Search for the cell housing the specified text and yield its [x, y] center coordinate. 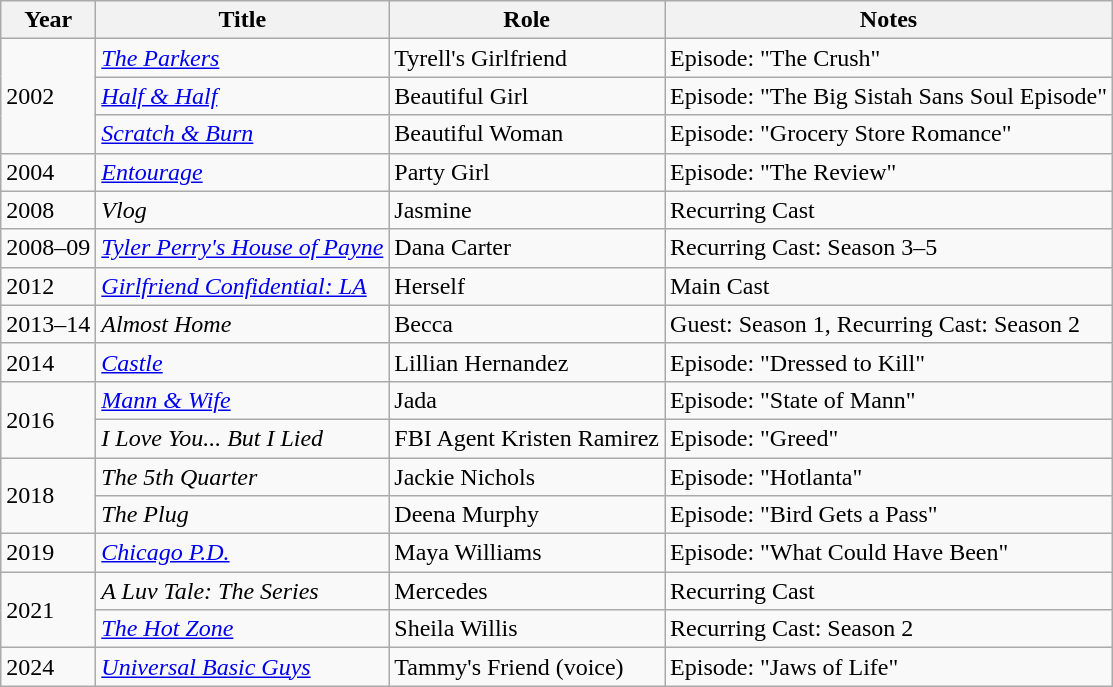
Party Girl [527, 172]
Episode: "Jaws of Life" [889, 667]
Tyrell's Girlfriend [527, 58]
2013–14 [48, 324]
Recurring Cast: Season 3–5 [889, 248]
Beautiful Woman [527, 134]
Chicago P.D. [242, 553]
Half & Half [242, 96]
2008 [48, 210]
Episode: "State of Mann" [889, 400]
2018 [48, 496]
Vlog [242, 210]
A Luv Tale: The Series [242, 591]
Lillian Hernandez [527, 362]
Maya Williams [527, 553]
Episode: "Grocery Store Romance" [889, 134]
Episode: "The Crush" [889, 58]
2016 [48, 419]
Becca [527, 324]
Girlfriend Confidential: LA [242, 286]
Deena Murphy [527, 515]
Dana Carter [527, 248]
Sheila Willis [527, 629]
The Parkers [242, 58]
The Hot Zone [242, 629]
2019 [48, 553]
2024 [48, 667]
2021 [48, 610]
Almost Home [242, 324]
Tammy's Friend (voice) [527, 667]
Year [48, 20]
2004 [48, 172]
Episode: "The Review" [889, 172]
2002 [48, 96]
2008–09 [48, 248]
Mann & Wife [242, 400]
Title [242, 20]
Episode: "Greed" [889, 438]
Herself [527, 286]
Tyler Perry's House of Payne [242, 248]
Mercedes [527, 591]
Main Cast [889, 286]
Jackie Nichols [527, 477]
Beautiful Girl [527, 96]
Jasmine [527, 210]
Jada [527, 400]
The Plug [242, 515]
Episode: "What Could Have Been" [889, 553]
Guest: Season 1, Recurring Cast: Season 2 [889, 324]
Role [527, 20]
Scratch & Burn [242, 134]
Episode: "Hotlanta" [889, 477]
2014 [48, 362]
Episode: "Bird Gets a Pass" [889, 515]
Episode: "The Big Sistah Sans Soul Episode" [889, 96]
Entourage [242, 172]
FBI Agent Kristen Ramirez [527, 438]
I Love You... But I Lied [242, 438]
Recurring Cast: Season 2 [889, 629]
Notes [889, 20]
2012 [48, 286]
Castle [242, 362]
Universal Basic Guys [242, 667]
The 5th Quarter [242, 477]
Episode: "Dressed to Kill" [889, 362]
